Find where the given text appears and provide that cell's center as [X, Y] coordinate. 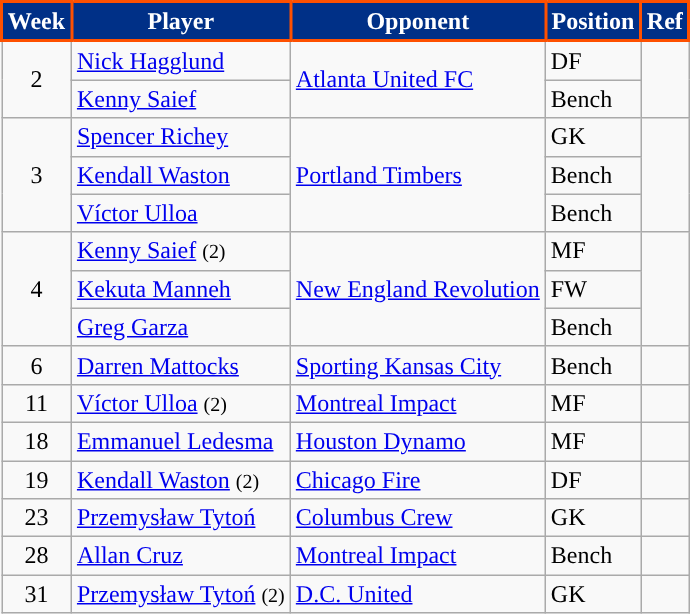
Allan Cruz [180, 556]
FW [592, 289]
Spencer Richey [180, 137]
Kenny Saief (2) [180, 251]
Player [180, 22]
D.C. United [418, 594]
Víctor Ulloa [180, 213]
Kendall Waston (2) [180, 479]
Atlanta United FC [418, 80]
11 [37, 403]
Kenny Saief [180, 99]
Portland Timbers [418, 175]
Position [592, 22]
Chicago Fire [418, 479]
18 [37, 441]
Nick Hagglund [180, 60]
Opponent [418, 22]
Víctor Ulloa (2) [180, 403]
6 [37, 365]
New England Revolution [418, 289]
31 [37, 594]
Kendall Waston [180, 175]
4 [37, 289]
Ref [666, 22]
Sporting Kansas City [418, 365]
Greg Garza [180, 327]
Houston Dynamo [418, 441]
Darren Mattocks [180, 365]
28 [37, 556]
23 [37, 518]
Week [37, 22]
Emmanuel Ledesma [180, 441]
Kekuta Manneh [180, 289]
2 [37, 80]
3 [37, 175]
Przemysław Tytoń (2) [180, 594]
Columbus Crew [418, 518]
19 [37, 479]
Przemysław Tytoń [180, 518]
